Extract the (x, y) coordinate from the center of the cell holding the provided text.  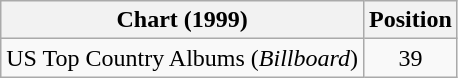
Position (411, 20)
Chart (1999) (182, 20)
39 (411, 58)
US Top Country Albums (Billboard) (182, 58)
